From the cell containing the given text, extract its center point as [X, Y] coordinate. 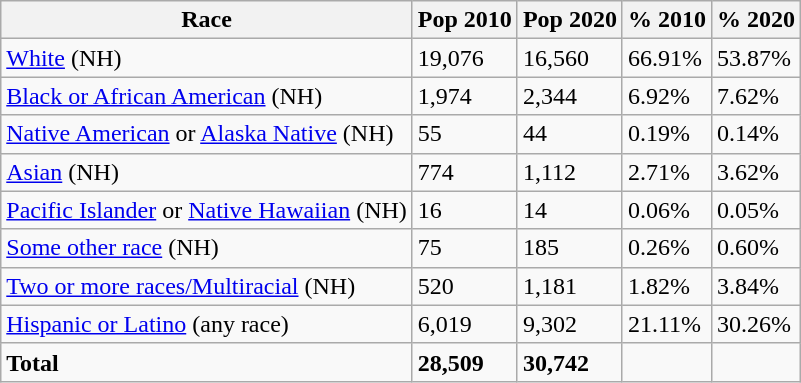
1.82% [666, 286]
3.62% [756, 172]
0.19% [666, 134]
Native American or Alaska Native (NH) [207, 134]
9,302 [570, 324]
2.71% [666, 172]
6.92% [666, 96]
774 [464, 172]
16,560 [570, 58]
44 [570, 134]
0.14% [756, 134]
% 2010 [666, 20]
0.60% [756, 248]
6,019 [464, 324]
Pop 2020 [570, 20]
30,742 [570, 362]
3.84% [756, 286]
1,974 [464, 96]
Pop 2010 [464, 20]
520 [464, 286]
Asian (NH) [207, 172]
185 [570, 248]
2,344 [570, 96]
16 [464, 210]
Race [207, 20]
66.91% [666, 58]
Two or more races/Multiracial (NH) [207, 286]
Hispanic or Latino (any race) [207, 324]
0.05% [756, 210]
Some other race (NH) [207, 248]
75 [464, 248]
Total [207, 362]
% 2020 [756, 20]
Pacific Islander or Native Hawaiian (NH) [207, 210]
21.11% [666, 324]
19,076 [464, 58]
28,509 [464, 362]
30.26% [756, 324]
1,112 [570, 172]
14 [570, 210]
Black or African American (NH) [207, 96]
55 [464, 134]
53.87% [756, 58]
1,181 [570, 286]
0.26% [666, 248]
7.62% [756, 96]
White (NH) [207, 58]
0.06% [666, 210]
